Identify which cell holds the provided text, then report its (X, Y) central coordinate. 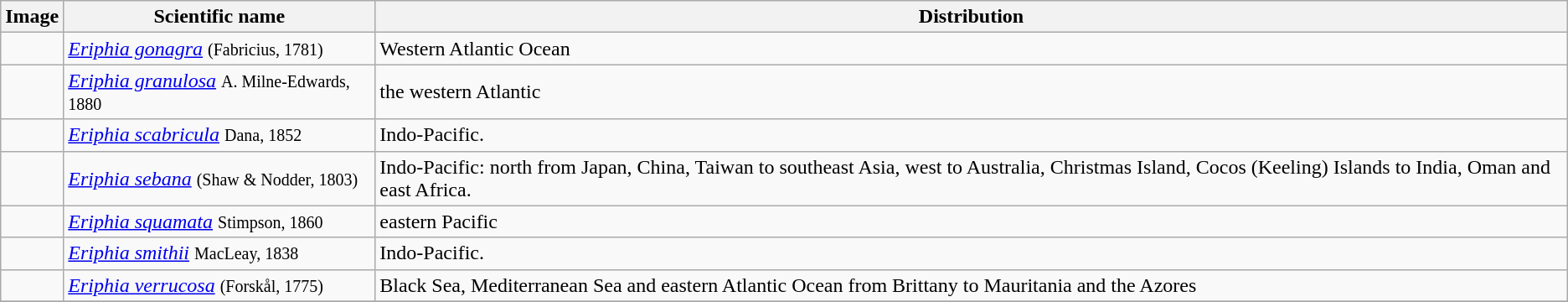
Eriphia sebana (Shaw & Nodder, 1803) (219, 178)
Eriphia gonagra (Fabricius, 1781) (219, 49)
Eriphia verrucosa (Forskål, 1775) (219, 285)
Eriphia smithii MacLeay, 1838 (219, 253)
Western Atlantic Ocean (972, 49)
the western Atlantic (972, 92)
Eriphia squamata Stimpson, 1860 (219, 221)
Image (32, 17)
Eriphia granulosa A. Milne-Edwards, 1880 (219, 92)
Eriphia scabricula Dana, 1852 (219, 135)
eastern Pacific (972, 221)
Scientific name (219, 17)
Black Sea, Mediterranean Sea and eastern Atlantic Ocean from Brittany to Mauritania and the Azores (972, 285)
Distribution (972, 17)
